Extract the (X, Y) coordinate from the center of the cell holding the provided text.  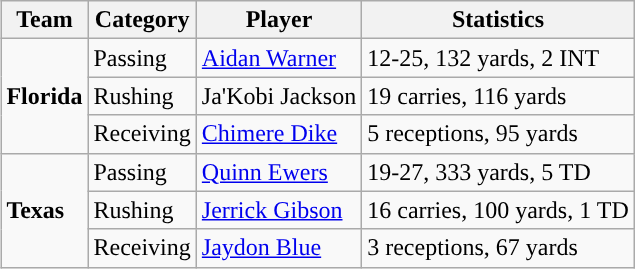
3 receptions, 67 yards (498, 248)
Chimere Dike (278, 134)
16 carries, 100 yards, 1 TD (498, 210)
Ja'Kobi Jackson (278, 96)
Team (44, 20)
Statistics (498, 20)
19 carries, 116 yards (498, 96)
Jaydon Blue (278, 248)
Category (142, 20)
Quinn Ewers (278, 172)
Jerrick Gibson (278, 210)
19-27, 333 yards, 5 TD (498, 172)
Aidan Warner (278, 58)
Player (278, 20)
Florida (44, 96)
Texas (44, 210)
5 receptions, 95 yards (498, 134)
12-25, 132 yards, 2 INT (498, 58)
